Scan for the cell matching the given text and deliver its [x, y] coordinate at center. 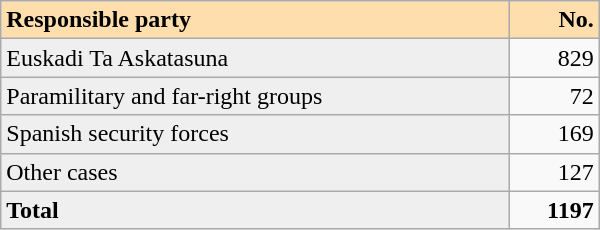
169 [554, 134]
Total [256, 210]
72 [554, 96]
No. [554, 20]
Euskadi Ta Askatasuna [256, 58]
Responsible party [256, 20]
829 [554, 58]
1197 [554, 210]
Other cases [256, 172]
Paramilitary and far-right groups [256, 96]
Spanish security forces [256, 134]
127 [554, 172]
